Determine the [x, y] coordinate at the center of the cell enclosing the given text.  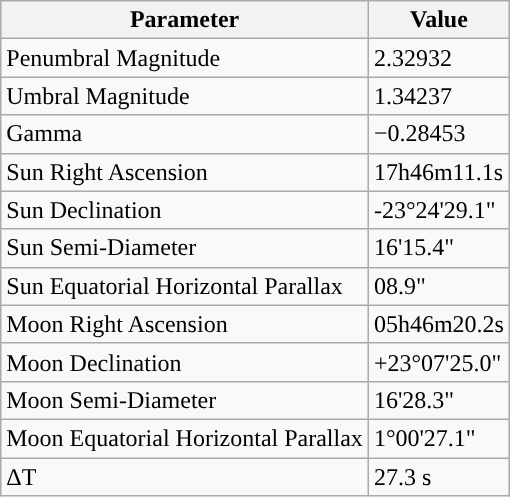
+23°07'25.0" [438, 362]
Moon Declination [185, 362]
05h46m20.2s [438, 324]
27.3 s [438, 477]
−0.28453 [438, 134]
1.34237 [438, 96]
16'28.3" [438, 400]
08.9" [438, 286]
ΔT [185, 477]
Sun Equatorial Horizontal Parallax [185, 286]
2.32932 [438, 58]
Moon Right Ascension [185, 324]
1°00'27.1" [438, 438]
Sun Declination [185, 210]
Parameter [185, 20]
17h46m11.1s [438, 172]
-23°24'29.1" [438, 210]
Gamma [185, 134]
Moon Semi-Diameter [185, 400]
16'15.4" [438, 248]
Umbral Magnitude [185, 96]
Sun Right Ascension [185, 172]
Penumbral Magnitude [185, 58]
Sun Semi-Diameter [185, 248]
Value [438, 20]
Moon Equatorial Horizontal Parallax [185, 438]
